Locate the cell with the specified text and output its [X, Y] center coordinate. 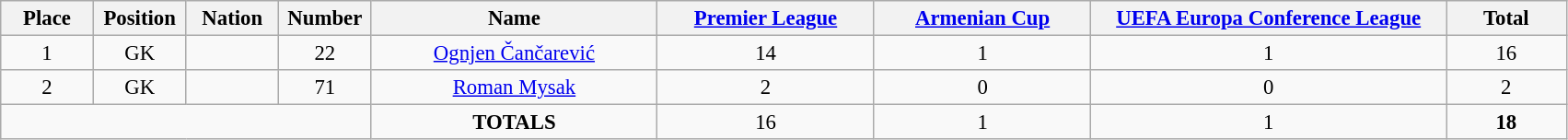
71 [326, 87]
Position [140, 18]
18 [1506, 122]
Roman Mysak [514, 87]
Armenian Cup [982, 18]
UEFA Europa Conference League [1269, 18]
Name [514, 18]
Number [326, 18]
Premier League [766, 18]
TOTALS [514, 122]
Ognjen Čančarević [514, 53]
14 [766, 53]
Nation [232, 18]
Place [48, 18]
22 [326, 53]
Total [1506, 18]
